Extract the [X, Y] coordinate from the center of the cell holding the provided text.  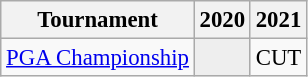
CUT [278, 58]
PGA Championship [98, 58]
Tournament [98, 20]
2021 [278, 20]
2020 [222, 20]
